Search for the cell housing the specified text and yield its (X, Y) center coordinate. 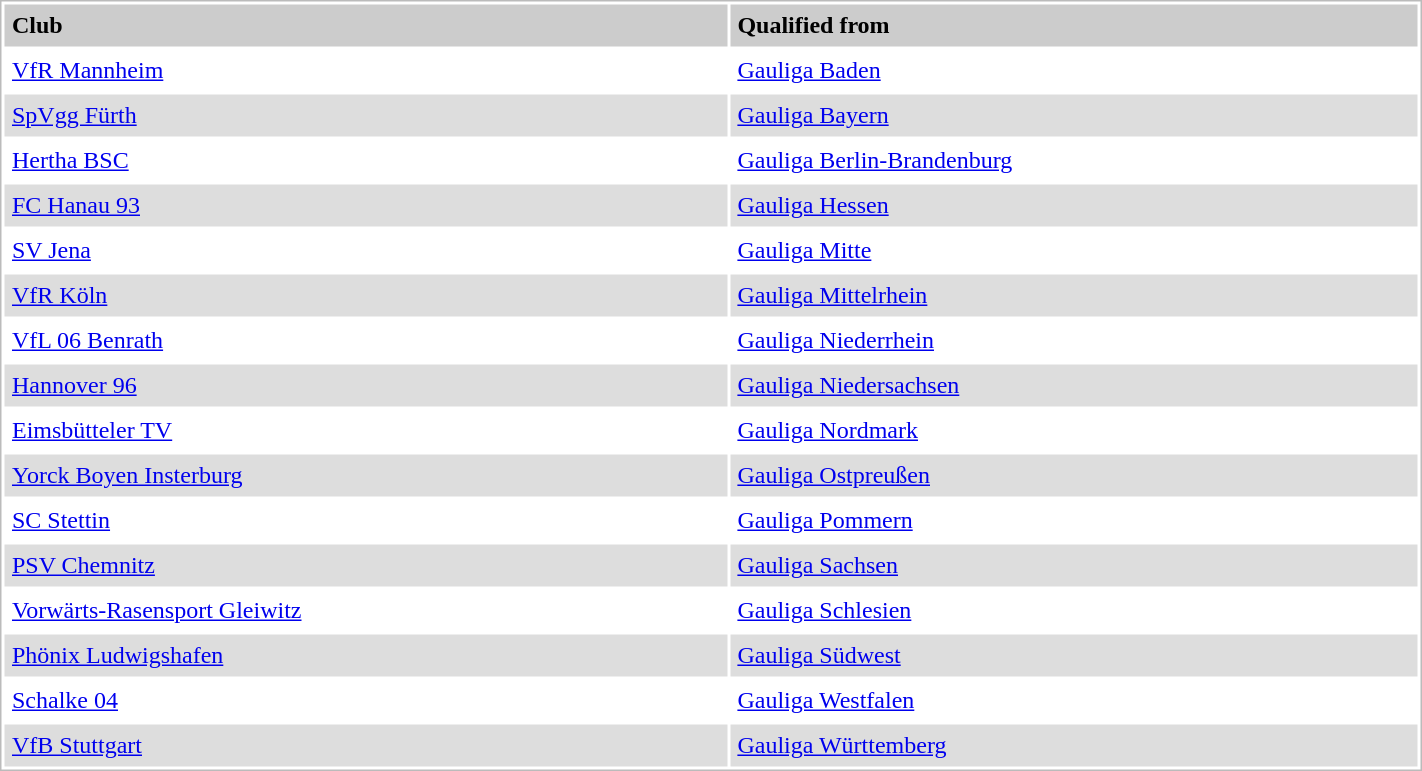
SC Stettin (365, 521)
Gauliga Württemberg (1074, 745)
Gauliga Ostpreußen (1074, 475)
PSV Chemnitz (365, 565)
VfR Köln (365, 295)
Schalke 04 (365, 701)
VfL 06 Benrath (365, 341)
Gauliga Schlesien (1074, 611)
Gauliga Sachsen (1074, 565)
Gauliga Niederrhein (1074, 341)
Phönix Ludwigshafen (365, 655)
Vorwärts-Rasensport Gleiwitz (365, 611)
Gauliga Westfalen (1074, 701)
Gauliga Niedersachsen (1074, 385)
SV Jena (365, 251)
Gauliga Mitte (1074, 251)
VfR Mannheim (365, 71)
Gauliga Berlin-Brandenburg (1074, 161)
Gauliga Hessen (1074, 205)
VfB Stuttgart (365, 745)
Eimsbütteler TV (365, 431)
Gauliga Südwest (1074, 655)
Club (365, 25)
Gauliga Baden (1074, 71)
Gauliga Mittelrhein (1074, 295)
SpVgg Fürth (365, 115)
Gauliga Pommern (1074, 521)
Hertha BSC (365, 161)
Yorck Boyen Insterburg (365, 475)
FC Hanau 93 (365, 205)
Qualified from (1074, 25)
Gauliga Bayern (1074, 115)
Hannover 96 (365, 385)
Gauliga Nordmark (1074, 431)
